Search for the cell housing the specified text and yield its (x, y) center coordinate. 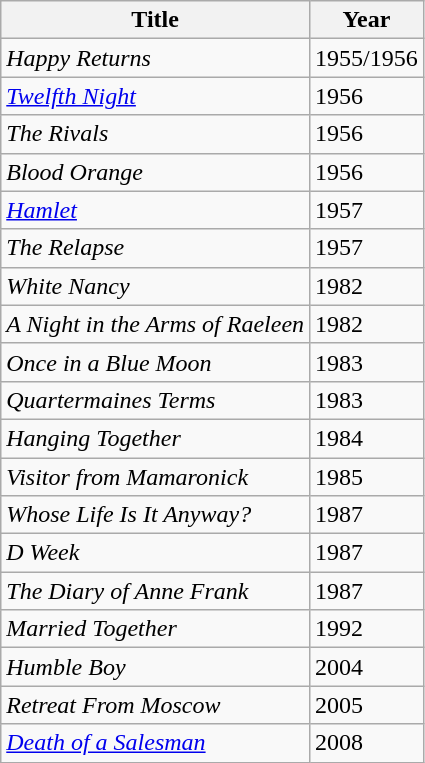
Hamlet (156, 210)
1992 (367, 629)
The Diary of Anne Frank (156, 591)
Happy Returns (156, 58)
Blood Orange (156, 172)
1985 (367, 477)
A Night in the Arms of Raeleen (156, 324)
Once in a Blue Moon (156, 362)
2004 (367, 667)
Whose Life Is It Anyway? (156, 515)
Married Together (156, 629)
Visitor from Mamaronick (156, 477)
1955/1956 (367, 58)
Title (156, 20)
The Relapse (156, 248)
White Nancy (156, 286)
The Rivals (156, 134)
2005 (367, 705)
Twelfth Night (156, 96)
Hanging Together (156, 438)
D Week (156, 553)
Quartermaines Terms (156, 400)
Retreat From Moscow (156, 705)
Year (367, 20)
Humble Boy (156, 667)
Death of a Salesman (156, 743)
2008 (367, 743)
1984 (367, 438)
